Detect which cell encompasses the target text, then output its [X, Y] center coordinate. 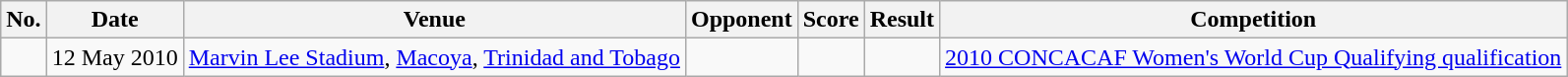
12 May 2010 [114, 57]
Competition [1254, 20]
Score [831, 20]
Result [902, 20]
2010 CONCACAF Women's World Cup Qualifying qualification [1254, 57]
Marvin Lee Stadium, Macoya, Trinidad and Tobago [434, 57]
Opponent [741, 20]
No. [24, 20]
Venue [434, 20]
Date [114, 20]
